Pinpoint the cell where the given text exists, returning its [x, y] midpoint coordinate. 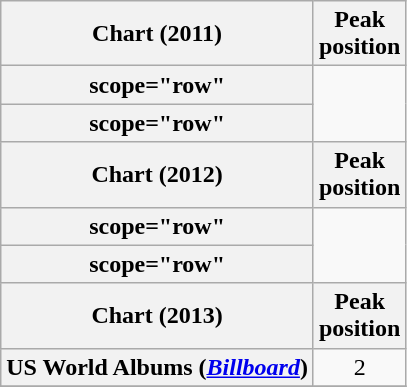
Chart (2013) [158, 316]
2 [359, 367]
US World Albums (Billboard) [158, 367]
Chart (2012) [158, 174]
Chart (2011) [158, 34]
